Find where the given text appears and provide that cell's center as [X, Y] coordinate. 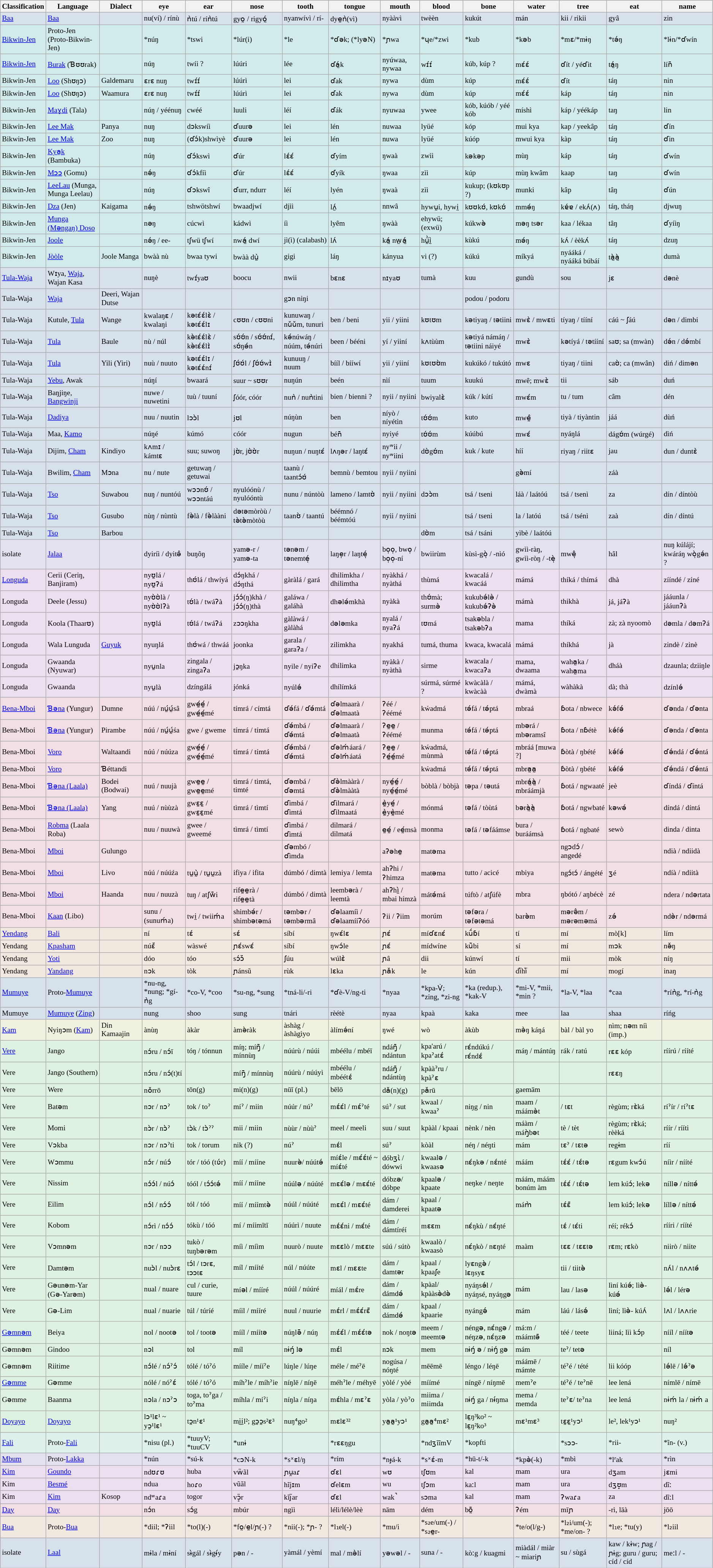
dhilimkha / dhilimtha [355, 580]
*kopfti [489, 1443]
ehywü; (exwü) [441, 223]
kúóp [489, 139]
water [536, 6]
dzaunla; dziiŋle [688, 666]
kaa / lékaa [583, 223]
kuu [489, 278]
cóór [257, 434]
barə̀m [536, 916]
*ɲwa [400, 40]
mal / mə̀lí [355, 1553]
táŋ, tháŋ [634, 207]
suu / suut [400, 1128]
Kobom [73, 1226]
dyiríì / dyitə̂ [164, 554]
*nu-ng, *nung; *gí-ǹg [164, 992]
máám [536, 1162]
*mbì [583, 1459]
tɛ̰ɛ̰¹yɔ¹ [583, 1422]
ɗún [688, 190]
bərà̰à̰ [536, 808]
ḛ̀yḛ́ / ḛ̀yḛ̀mé [400, 808]
míˀ / miin [257, 1107]
bén̄ [355, 434]
bemnù / bemtou [355, 473]
nyáŋlá [583, 434]
Wange [121, 320]
*mi-V, *mii, *min ? [536, 992]
mogí [634, 971]
vũãl [257, 1485]
Proto-Lakka [73, 1459]
Burak (Ɓʊʊrak) [73, 64]
záà [634, 473]
tɛ́ [209, 933]
ʃóór, cóór [257, 397]
inaŋ [688, 971]
nyááká / nyááká búbáí [583, 257]
nu(ví) / rínù [164, 18]
ǹtú / ríǹtú [209, 18]
Beiya [73, 1332]
níllə / níttə́ [688, 1184]
rák / ratú [583, 1051]
méhˀle / méhyē [355, 1383]
rííri / rííté [688, 1226]
bien / bienni ? [355, 397]
Kosop [121, 1497]
líllə / níttə́ [688, 1205]
beén [355, 380]
mííle / mííˀe [257, 1366]
*ɗè-V/ng-ti [355, 992]
kaw / kɨw; ɲag / ɲɨg; guru / guru; cíd / cíd [634, 1553]
láà / laátóú [536, 494]
shaa [634, 1013]
mḭḭl²; gɔ̰ɔ̰s²ɛ³ [257, 1422]
kwalaŋɛ / kwalaŋi [164, 320]
*kpə̀(-k) [536, 1459]
lau / lasə [583, 1290]
nɔ̀r / nɔ̀ˀ [164, 1128]
mwê̩ [583, 554]
núú / núúza [164, 752]
mɛ́hla / mɛˀɛ [355, 1400]
nɨḿ la / nɨḿ a [688, 1400]
twíi ? [209, 64]
téˀé / teˀnē [583, 1383]
*co-V, *coo [209, 992]
lée [305, 64]
kii / rikii [583, 18]
mbúr [257, 1510]
súú / sútò [400, 1247]
nung [164, 1013]
míímé [441, 1383]
dʊ̀gʊ́m [441, 451]
*rím [355, 1459]
la / latóú [536, 516]
mə̀ŋ káŋá [536, 1030]
dín / díntú [688, 516]
sɨ̀gál / sɨ̀gɨ́y [209, 1553]
núú / nṵ́ṵ́śa [164, 730]
nə́ŋ / ee- [164, 240]
bura / buráámsà [536, 830]
máàm / máŋ̀bət [536, 1128]
míl / mííté [257, 1267]
míál / mɛ́re [355, 1290]
ʔḛḛ / ʔḛ́ḛ́mé [400, 752]
dám / dámtíréí [400, 1226]
*rɛɛŋgu [355, 1443]
kʌmɪ / kámtɛ [164, 451]
nyʊ̰lá / nyʊ̰ʔá [164, 580]
Dadiya [73, 418]
tu / tum [583, 397]
sunu / (sunuḿa) [164, 916]
*lʳak [634, 1459]
wak ̚ [400, 1497]
tuù / tuuní [209, 397]
dháà [634, 666]
dén [688, 397]
nyʷii / nyʷiini [400, 451]
mmə́ŋ [536, 207]
djìì [305, 207]
huba [209, 1472]
ríí [688, 1145]
sou [583, 278]
nyàkhá / nyàthá [400, 580]
*sú-k [209, 1459]
mónmá [441, 808]
teˀɛ/ teˀna [583, 1400]
ndʷaɾa [164, 1497]
ŋwé [400, 1030]
tʃwü tʃwí [209, 240]
tuum [441, 380]
nɔ́lé / nɔ́ˀɔ́ [164, 1366]
kuukú [489, 380]
lúŋle / lúŋe [305, 1366]
mwɛ̀ [536, 341]
*rìn [688, 1459]
tà̰à̰ [634, 257]
mbra̰a̰ [536, 769]
nunu / núntòù [305, 494]
ʔéé / ʔéémé [400, 708]
*caa [634, 992]
mɛ́ɛ́l / mɛ́ɛ́tə [355, 1332]
kwaca, kwacalá [489, 645]
tutto / acicé [489, 873]
mbráá [muwa ?] [536, 752]
íì [305, 223]
ʔém [536, 1510]
hoɾo [209, 1485]
ndáŋ̄ / ndántùŋ [400, 1073]
nɔ́ru / nɔ́ī [164, 1051]
kpaalə / kpaate [441, 1184]
kẃadmá, mùnmà [441, 752]
Waja [73, 299]
mii [583, 959]
nyaa [400, 1013]
súrmá, súrmé ? [441, 687]
gwɛ̰ɛ̰ / gwɛ̰ɛ̰mé [209, 808]
dzínlə́ [688, 687]
nuɔ̀l / nuɔ̀rɛ [164, 1267]
ngɔ́tɔ́ / ángété [583, 873]
mɛɛm [441, 1226]
réí; rékɔ́ [634, 1226]
leembərà / leemtà [355, 894]
bɛnɛ [355, 278]
riyaŋ / riitɛ [583, 451]
jɛ [634, 278]
ɗít [583, 81]
yii / yiiní [400, 363]
máámē / mámte [536, 1366]
míɗɛnɛ́ [441, 933]
Mɔna [121, 473]
Kaan (Libo) [73, 916]
Proto-Jen (Proto-Bikwin-Jen) [73, 40]
Deeri, Wajan Dutse [121, 299]
rɛ́ndúkú / rɛ́ndɛ́ [489, 1051]
nuurə̀/ núútə́ [305, 1162]
meːl / - [688, 1553]
mēēmē [441, 1366]
já, jáʔà [634, 602]
àmə̀ràk [257, 1030]
tree [583, 6]
*rii- [634, 1443]
bwaará [209, 380]
təfá / tòùtá [489, 808]
mɛ́rl / mɛ́ɛ́rɛ̄ [355, 1311]
ɗyím [355, 156]
súˀ / sut [400, 1107]
sewò [634, 830]
nyṵlà [164, 687]
duń [688, 380]
rɛgum kwɔ́ú [634, 1162]
vi (?) [441, 257]
téé / teete [583, 1332]
liiná; lìì kɔ́p [634, 1332]
tsá / tsénì [583, 516]
cul / curie, tuure [209, 1290]
tʊ́là / twáʔà [209, 602]
jà [634, 645]
kwàcàlà / kwàcàà [489, 687]
wɪ́ɪ́ [441, 64]
*lúr(i) [257, 40]
twɪ́yaʊ [209, 278]
tʃɔm [441, 1485]
shimbə́r / shimbətəmá [257, 916]
*lɨn/*ɗwín [688, 40]
Jalaa [73, 554]
ríˀír / ríˀtɛ [688, 1107]
Proto-Fali [73, 1443]
ànùŋ [164, 1030]
àkàr [209, 1030]
morúm [441, 916]
ɗít / yéɗit [583, 64]
jʊl [257, 418]
*ɥe/*zwi [441, 40]
tʊ́lá / twáʔá [209, 623]
ní [164, 933]
lemiya / lemta [355, 873]
diń / dimən [688, 363]
nyuwaa [400, 110]
dii [441, 959]
kɐ́ɐ / ekʌ́(ʌ) [583, 207]
ʔwaɾa [583, 1497]
ɗín [688, 127]
téˀé / tété [583, 1366]
léngo / léŋē [489, 1366]
kʌtùùm [441, 341]
nyanwívì / rí- [305, 18]
LeeLau (Munga, Munga Leelau) [73, 190]
nɪyaʊ [400, 278]
díndá / díntá [688, 808]
ndera / ndərtata [688, 894]
nuŋè [164, 278]
kətɛ́ɛ́lɪ / kətɛ́ɛ́nɪ́ [209, 363]
kâp [583, 190]
mùŋ kwâm [536, 172]
nɔ́r / núɔ́ [164, 1162]
kunuuŋ / nuum [305, 363]
láŋ [355, 257]
dumà [688, 257]
mərə̂m / mərəməmá [583, 916]
bwiirùm [441, 554]
núúr / núˀ [305, 1107]
nyiyé [400, 434]
Kya̰k (Bambuka) [73, 156]
nɨŋ́ ə / nɨŋ́ gə [489, 1350]
mídwíne [441, 946]
mui kya [536, 127]
hâl [634, 554]
nik (?) [257, 1145]
*kpa-V̀; *zing, *zi-ng [441, 992]
núú / núúźa [164, 873]
kũ̀bi [489, 946]
tənəm / tənemté̩ [305, 554]
been / bééni [355, 341]
zingala / zingaʔa [209, 666]
lɔɔ̀l [209, 418]
*ĩn- (v.) [688, 1443]
kúnwí [489, 959]
Bwilim, Cham [73, 473]
Proto-Mumuye [73, 992]
jau [634, 451]
kpàal/ kpààsə̀də̀ [441, 1290]
*mu/i [400, 1527]
dín / díntòù [688, 494]
shoo [209, 1013]
règùm; rɛ̀ká; rèèká [634, 1128]
núúlə / núúté [305, 1184]
lʌ̰́ [355, 207]
miima / miimda [441, 1400]
câm [634, 397]
mbərá / mbəramsî [536, 730]
ahʔhi / ʔhimza [400, 873]
le [441, 971]
ɗəmbá / ɗəmtá [305, 786]
ndə̀r / ndərmá [688, 916]
dóbzə/ dóbpe [400, 1184]
nyakhá [400, 645]
núŋlə̄ / núŋ [305, 1332]
jì(ì) (calabash) [305, 240]
thùmá [441, 580]
Mbum [23, 1459]
Dza (Jen) [73, 207]
tór / tóó (tʋ́r) [209, 1162]
Language [73, 6]
yəwəl / - [400, 1553]
dɔkswíì [209, 127]
má:m / máámtə̄ [536, 1332]
kĩj̃ar [305, 1497]
yí / yiiní [400, 341]
Mumuye (Zing) [73, 1013]
níŋla / níŋa [305, 1400]
mwḛ̂ [536, 418]
nɛ́ŋkò / nɛŋté [489, 1247]
lím [688, 933]
dĩ̀hĩ̀ [536, 971]
nnwâ [400, 207]
sʊ́ʊ́n / sʊ́ʊ́nɪ́, sʊ́ŋə́n [257, 341]
tiyaŋ / tiini [583, 363]
nɔla / nɔˀɔ [164, 1400]
ɗilmará / ɗilmaatá [355, 808]
ndíà / ndiità [688, 873]
kwacala / kwacaʔa [489, 666]
ɓotá / ngwbaté [583, 808]
kádwì [257, 223]
tímrá / címtá [257, 708]
mama [536, 623]
dĩːl [688, 1497]
ŋbótó / aŋbécè [583, 894]
lii kóóp [634, 1366]
dĩː [688, 1485]
núúl / núúté [305, 1205]
nìí [400, 380]
ndáŋ̄ / ndántun [400, 1051]
lʌl / lʌʌrie [688, 1311]
ear [209, 6]
lʌŋər / laŋtɛ́ [355, 451]
təmbər / təmbərmâ [305, 916]
kətíyá / tətííní [583, 341]
dən / dimbi [688, 320]
Gwaanda [73, 687]
tok / torum [209, 1145]
kún [489, 971]
nual / nuarie [164, 1311]
djwuŋ [688, 207]
ɗíndá / ɗíntá [688, 786]
taanʊ̀ / taantú [305, 516]
Guyuk [121, 645]
Maa, Kamo [73, 434]
núŋé [164, 434]
kukubə́lə̀ / kukubə́ʔə̀ [489, 602]
galáwa / galáhà [305, 602]
dyḛǹ(vì) [355, 18]
lélì/lélè/lèè [355, 1510]
*núŋ [164, 40]
lə́l / lérə [688, 1290]
sɔ́g [209, 1510]
nuul / nuurie [305, 1311]
mbraá [536, 708]
dəmla / dəmʔá [688, 623]
bàl / bàl yo [583, 1030]
nogúsa / nóŋté [400, 1366]
twḭ / twiiḿa [209, 916]
getuwaŋ / getuwai [209, 473]
ɗɔ́kswì [209, 156]
bo̩o̩, bwo̩ / bo̩o̩-ní [400, 554]
nííl / níítə [688, 1332]
*ríǹg, *rí-ǹg [688, 992]
regɨm [634, 1145]
ɗá̰k [355, 64]
nyʊ̰lá [164, 623]
Yandang [73, 971]
joonka [257, 645]
Nyiŋɔm (Kam) [73, 1030]
dzuŋ [688, 240]
ɗin [688, 139]
garala / garaʔa / [305, 645]
Waamura [121, 93]
túftò / atʃúfè [489, 894]
cʊʊn / cʊʊni [257, 320]
rɛɛ kóp [634, 1051]
nuurò / nuute [305, 1247]
dinda / dinta [688, 830]
sɛ́ [257, 933]
núˀ [305, 1145]
ɗyíìŋ [688, 223]
miàdál / miàr ~ miariɲ [536, 1553]
Nissim [73, 1184]
thʊ́mà; surmə̀ [441, 602]
tʊmá [441, 623]
níyò / níyétìn [400, 418]
kwaalə / kwaasə [441, 1162]
ŋwɛ́lɛ [355, 933]
lʌ́ [355, 240]
jɔ́ɔ́(ŋ)khà / jɔ́ɔ́(ŋ)thà [257, 602]
dʒam [634, 1472]
tshwötshwí [209, 207]
cáú ~ ʃáú [634, 320]
gàràlá / gará [305, 580]
rùk [305, 971]
nuú / nuujà [164, 786]
thikhà [583, 602]
eat [634, 6]
tóŋ / tónnun [209, 1051]
mámà [536, 602]
sɔ́ɔ̃́ [257, 959]
àshàg / àshàgìyo [305, 1030]
Haanda [121, 894]
núɛ̃́ [164, 946]
rɛm; rɛkò [634, 1247]
lyén [355, 190]
kap / yeekâp [583, 127]
Besmé [73, 1485]
zííndé / zíné [688, 580]
mí / míímītī [257, 1226]
ben / beni [355, 320]
kúkwə̀ [489, 223]
kʊʊkʊ́, kʊkʊ́ [489, 207]
tuŋ / atʃw̄i [209, 894]
dǎ(n)(g) [400, 1090]
buŋôŋ [209, 554]
nwá̰ dwí [257, 240]
dələmka [355, 623]
kəwə́ [634, 808]
cwéé [209, 110]
nuŋun / nuŋtɛ́ [305, 451]
kətiyaŋ / tətiini [489, 320]
gundù [536, 278]
mbrá̰à̰ / mbráámjà [536, 786]
mama, dwaama [536, 666]
suu; suwoŋ [209, 451]
gwee / gweemé [209, 830]
*su-ng, *sung [257, 992]
tiyà / tiyàntin [583, 418]
ɲâ [400, 959]
Wɪya, Waja, Wajan Kasa [73, 278]
*to(l)(-) [209, 1527]
kpààˀru / kpàˀɛ [441, 1073]
núúrù / núúi [305, 1051]
suur ~ sʊʊr [257, 380]
nyalá / nyaʔá [400, 623]
Gə-Lim [73, 1311]
*la-V, *laa [583, 992]
mwɛ́ [536, 434]
tii / tiitə̀ [583, 1267]
ŋwaa [400, 172]
waha̰ka / waha̰ma [583, 666]
zɔɔŋkha [257, 623]
lameno / lamtʊ̀ [355, 494]
nuú / nùùzà [164, 808]
Jòòle [73, 257]
lìní kúə́; lìə̀- kúə́ [634, 1290]
ywee [441, 110]
toga, toˀga / toˀma [209, 1400]
wàhàkà [583, 687]
gwe / gweme [209, 730]
rèétè [355, 1013]
ahʔhḭ̀ / mbai hímzà [400, 894]
kəkəp [489, 156]
ɓotá / ngwaaté [583, 786]
gàlàwá / gàlàhá [305, 623]
yii / yiini [400, 320]
dzíngálá [209, 687]
kətiyá námáŋ / tətiini náiyé [489, 341]
Baŋjiŋe, Bangwinji [73, 397]
Ɓéttandi [121, 769]
Fali [23, 1443]
kpààl / kpaai [441, 1128]
dágʊ́m (wúrgé) [634, 434]
kʊtʊʊ̀m [441, 363]
Baanma [73, 1400]
wò [441, 1030]
tol / tootə [209, 1332]
pən / - [257, 1553]
nuŋún [305, 380]
meel / meeli [355, 1128]
tukò / tuŋbərəm [209, 1247]
mòk [634, 959]
Joole [73, 240]
thʊ́wá / thwáá [209, 645]
*tná-li/-ri [305, 992]
fə̀là / fə̀lààni [209, 516]
jōō [688, 1510]
bwàà dṵ̀ [257, 257]
məŋ tsər [536, 223]
Deele (Jessu) [73, 602]
-rì, lāà [634, 1510]
mbéélu / mbéétɛ́ [355, 1073]
yìbè / laátóú [536, 533]
mámá, dwàmà [536, 687]
nyulóónù / nyulóóntù [257, 494]
Eilim [73, 1205]
kúkú [489, 257]
dɔɔ̀m [441, 494]
nɔ́rì / nɔ́ɔ́ [164, 1226]
mbra [536, 894]
mbiya [536, 873]
súˀ [400, 1145]
caʊ̀; ca (mwân) [634, 363]
núŋí [164, 380]
káp / yéékáp [583, 110]
Din Kamaajin [121, 1030]
tɛ́ɛ̄ [583, 1205]
ɗə́fá / ɗə́mtá [305, 708]
mɨla / mɨní [164, 1553]
míŋ̄ / mínnùŋ [257, 1073]
*l₁e; *tu(y) [634, 1527]
nyile / nyiʔe [305, 666]
Gusubo [121, 516]
mɛɛlò / mɛɛte [355, 1247]
nɔr / nɔˀti [164, 1145]
lin [688, 110]
mwɛ́m [536, 397]
míhˀle / míhˀie [257, 1383]
teˀ/ tetə [583, 1350]
ʔḛḛ / ʔéémé [400, 730]
timrá / timtá, timté [257, 786]
yòlé / yòé [400, 1383]
tɔ̰n¹ɛ¹ [209, 1422]
togor [209, 1497]
mám̀ [536, 1205]
jeè [634, 786]
nɨŋ́ lə [305, 1350]
kunuwaŋ / nǔǔm, tunuri [305, 320]
níl [688, 1350]
Wɔmmu [73, 1162]
mii / miin [257, 1128]
ḛḛ́ / eḛ́msà [400, 830]
néŋ / néŋti [489, 1145]
tsá / tsenì [583, 494]
*sˣɛ́-m [441, 1459]
nu / nute [164, 473]
kpaal / kpaatə [441, 1205]
Vɔmnəm [73, 1247]
boocu [257, 278]
kòːg / kuagmi [489, 1553]
cúcwì [209, 223]
dhilimka [355, 666]
míí / míímtə̀ [257, 1205]
*ka (redup.), *kak-V [489, 992]
ndià / ndiidà [688, 851]
kpaà [441, 1013]
kúk / kútí [489, 397]
twèèn [441, 18]
ʒé [634, 873]
sí [536, 946]
*sˣɛl/ŋ [305, 1459]
nìm; nəm níì (imp.) [634, 1030]
bwaa tywi [209, 257]
nɛ́ŋkə / nɛ́nté [489, 1162]
ɗəlaamíì / ɗəlaamííʔóó [355, 916]
kúb, kúp ? [489, 64]
bwaadjwí [257, 207]
wʊ [400, 1472]
hĩjɪm [305, 1485]
*diil; *ʔiil [164, 1527]
máám, máám bonúm àm [536, 1184]
nuŋ² [688, 1422]
Momi [73, 1128]
zin [688, 18]
nuŋ / nuntóú [164, 494]
nùùr / nùùˀ [305, 1128]
nɔ́ru / nɔ́(t)tí [164, 1073]
neŋke / neŋte [489, 1184]
Koola (Thaarʊ) [73, 623]
tól / tóó [209, 1205]
bòblà / bòbjà [441, 786]
Gindoo [73, 1350]
Robma (Laala Roba) [73, 830]
kányua [400, 257]
ɓotá / ngbaté [583, 830]
núú / nṵ́ṵ́sâ [164, 708]
mouth [400, 6]
wu [400, 1485]
ngìì [305, 1510]
kuto [489, 418]
Bodei (Bodwai) [121, 786]
Dijim, Cham [73, 451]
Mɔɔ (Gomu) [73, 172]
ɗə̀lmààrà / ɗə̀lmààtà [355, 786]
ifiya / ifita [257, 873]
dóo [164, 959]
míshì [536, 110]
mem [441, 1350]
núŋùn [305, 418]
ɲánsũ [257, 971]
Batəm [73, 1107]
yòla / yòˀo [400, 1400]
memˀe [536, 1383]
Kpasham [73, 946]
ká̰ nw̰á̰ [400, 240]
rɛɛŋ [634, 1073]
míɛ́le / mɛ́ɛ́té ~ míɛ́té [355, 1162]
ɗák [355, 110]
dətəmòròù / tə̀tə̀mòtòù [257, 516]
kpaal / kpaaʃe [441, 1267]
*tuuyV; *tuuCV [209, 1443]
jɛmi [688, 1472]
nuwa [400, 139]
bēlō [355, 1090]
tsakəbla / tsakəbʔa [489, 623]
thíkhá [583, 645]
maam / máámə̀t [536, 1107]
name [688, 6]
*tswi [209, 40]
nəŋ [164, 223]
thíká [583, 623]
tʃʊm [441, 1472]
gwḛḛ / gwḛḛmé [209, 786]
tɛɛ / tɛɛtə [583, 1247]
zaà [634, 516]
ŋwɔ́le [355, 946]
túl / túríé [209, 1311]
Laal [73, 1553]
Damtəm [73, 1267]
Kutule, Tula [73, 320]
dhà [634, 580]
míəl / mííré [257, 1290]
kób, kúób / yéé kób [489, 110]
mwui kya [536, 139]
kətɛ́ɛ́lɛ̀ / kətɛ́ɛ́lɪ [209, 320]
maàm [536, 1247]
mi(n)(g) [257, 1090]
munki [536, 190]
luuli [257, 110]
su / sùgá [583, 1553]
mema / memda [536, 1400]
lɛ̰ŋ³ko² ~ lɛ̰ŋ²ko³ [489, 1422]
kukúkó / tukútó [489, 363]
tá̰ŋ [634, 64]
nɔl [164, 1350]
thʊ́lá / thwíyá [209, 580]
Gəunəm-Yar (Gə-Yarəm) [73, 1290]
tol [209, 1350]
mə́ŋ [536, 240]
zindè / zinè [688, 645]
nwii [305, 278]
dilmará / dilmatá [355, 830]
mán [536, 18]
ɗyík [355, 172]
hṵ̈̀ḭ̀ [441, 240]
/ tɛt [583, 1107]
nyúlə́ [305, 687]
kùkú [489, 240]
nɨŋ́ ga / nɨ́ŋma [489, 1400]
tíyaŋ / tííní [583, 320]
néngə, nɛ́ngə / néŋzə, nɛ́ŋzə [489, 1332]
tè / tèt [583, 1128]
béémnó / béémtóú [355, 516]
nyàkà [400, 602]
gə̀mí [536, 473]
míil / mííré [257, 1311]
*le [305, 40]
kuk / kute [489, 451]
mɛlɛ³² [355, 1422]
nyṵnla [164, 666]
níŋ [688, 959]
zə́ [634, 916]
mɛɛ́lə / mɛɛ́té [355, 1184]
nɔ́ɔ́l / núɔ́ [164, 1184]
ʔii / ʔiim [400, 916]
ɗəmbó / ɗìmda [305, 851]
kaka [489, 1013]
tōn(g) [209, 1090]
dɔ́ŋkhá / dɔ́ŋthá [257, 580]
kpa'arú / kpaˀatɛ́ [441, 1051]
míŋ; míŋ̄ / mínnùŋ [257, 1051]
nām [400, 1510]
tsá / tsáni [489, 533]
Were [73, 1090]
laa [583, 1013]
wúlɛ̀ [355, 959]
ndua [164, 1485]
kaap [583, 172]
nɔr / nɔɔ [164, 1247]
Cerii (Ceriŋ, Banjiram) [73, 580]
dóbʒɩ̀ / dówwi [400, 1162]
nyʊ̀ʊ̀là / nyʊ̀ʊ̀lʔà [164, 602]
Panya [121, 127]
nǒrrō [164, 1090]
Barbou [121, 533]
*sɔɔ- [583, 1443]
ɗurr, ndurr [257, 190]
*l₁el(-) [355, 1527]
bwàà nù [164, 257]
nose [257, 6]
mò[k] [634, 933]
ʃʊ́ʊ́l / ʃʊ́ʊ́wɪ̀ [257, 363]
təfəra / təfətəmá [489, 916]
nɔ́l / nɔ́ɔ́ [164, 1205]
méle / méˀē [355, 1366]
Kindiyo [121, 451]
dìń [688, 434]
kúmó [209, 434]
podou / podoru [489, 299]
dənè [688, 278]
dʊ̀m [441, 533]
ɓota / nɓétè [583, 730]
mátə́má [441, 894]
mɛl / mɛɛte [355, 1267]
yamə-r / yamə-ta [257, 554]
ben [355, 418]
nʌ́l / nʌʌtə́ [688, 1267]
eye [164, 6]
tumà [441, 278]
kə̀tɛ́ɛ́lɛ̀ / kə̀tɛ́ɛ́lɪ̀ [209, 341]
Goundo [73, 1472]
yàmál / yèmí [305, 1553]
munma [441, 730]
nuù / nuuto [164, 363]
kʌ́ / èèkʌ́ [583, 240]
nù / núl [164, 341]
tókù / tóó [209, 1226]
mbéélu / mbéī [355, 1051]
núl / núúte [305, 1267]
Galdemaru [121, 81]
bone [489, 6]
təpa / təutá [489, 786]
nuu / nuutin [164, 418]
lɔ¹lɛ¹ ~ yɔ̰¹lɛ¹ [164, 1422]
kṹɓí [489, 933]
Zoo [121, 139]
Waltaandi [121, 752]
tɛ́ / tɛ́ti [583, 1226]
míkyá [536, 257]
aʔəhḛ [400, 851]
*te/o(l/g-) [536, 1527]
níŋlē / níŋē [305, 1383]
*nisu (pl.) [164, 1443]
bwiyalɛ̀ [441, 397]
jónká [257, 687]
*nyaa [400, 992]
mɛɛ́l / mɛɛ́té [355, 1205]
ɗelɛm [355, 1485]
nuwe / nuwetini [164, 397]
Dumne [121, 708]
tɛˀ / tɛtə [583, 1145]
nūī (pl.) [305, 1090]
tṵṵ̀ / tṵṵzà [209, 873]
zilimkha [355, 645]
bō̰ [489, 1510]
Dialect [121, 6]
Yebu, Awak [73, 380]
lyɛngə̀ / lɛŋsyɛ [489, 1267]
nɔr / nɔˀ [164, 1107]
ndʊɾʊ [164, 1472]
laŋe̩r / laŋté̩ [355, 554]
núŋ / yéénuŋ [164, 110]
nugun [305, 434]
lyêm [355, 223]
nɛ́ŋkù / nɛ́ŋté [489, 1226]
dhílímká [355, 687]
*fo̰/ḛl/ɲ(-) ? [257, 1527]
kòàl [441, 1145]
sɔma [441, 1497]
máŋ / mántúŋ [536, 1051]
jɔ̰ŋka [257, 666]
*s₂e/um(-) / *s₂ḛr- [441, 1527]
lɛka [355, 971]
kwaalò / kwaasò [441, 1247]
tongue [355, 6]
níngē / níŋmē [489, 1383]
tóól / tɔ́ɔ́tə́ [209, 1184]
Yili (Yiri) [121, 363]
mɛ¹mɛ³ [536, 1422]
tii [583, 380]
nyààvì [400, 18]
Yoti [73, 959]
*mɛ/*mɨŋ [583, 40]
nyàkà / nyàthà [400, 666]
tnári [305, 1013]
ɲɛ́swɛ́ [257, 946]
*nún [164, 1459]
pǎrū [441, 1090]
Suwabou [121, 494]
ya̰a̰¹yɔ¹ [400, 1422]
gwìì-ràŋ, gwìì-ròŋ / -tè̩ [536, 554]
Munga (Məngaŋ) Doso [73, 223]
*nii(-); *ɲ- ? [305, 1527]
ŋwàà [400, 223]
àkùb [489, 1030]
gɔn niŋi [305, 299]
sirme [441, 666]
nímlē / nímē [688, 1383]
Pirambe [121, 730]
nuwaa [400, 127]
tɔ̀k / tɔ̀ˀˀ [209, 1128]
dʒʊ̝m [634, 1485]
mùŋ [536, 156]
kə́núwáŋ / núúm, tə́núri [305, 341]
vɔ̝̃r [257, 1497]
mee [536, 1013]
Livo [121, 873]
nuŋ kúlájí; kwáráŋ wò̩gə́n ? [688, 554]
láú / lásə́ [583, 1311]
wàswé [209, 946]
*tə́ŋ [634, 40]
Jango (Southern) [73, 1073]
*l₂i/um(-); *me/on- ? [583, 1527]
dám / damtər [400, 1267]
*unɨ [257, 1443]
dém [441, 1510]
taanù / taantɔ́ʊ́ [305, 473]
Wala Lunguda [73, 645]
nok / noŋtə [400, 1332]
*kub [489, 40]
monma [441, 830]
kàp [583, 139]
ga̰a̰⁴mɛ² [441, 1422]
ríírú / rííté [688, 1051]
rifḛḛrà / rifḛḛtà [257, 894]
mwɛ [536, 363]
gigi [305, 257]
mɛ́ɛ́ni / mɛ́té [355, 1226]
bííl / bííwí [355, 363]
tɔ́l / tɔrɛ, tɔɔtɛ [209, 1267]
kwacalá / kwacáá [489, 580]
hywṵi, hywḭ [441, 207]
míì / míìm [257, 1247]
*nɟá-k [400, 1459]
mwɛ̀ / mwɛti [536, 320]
Maɣdi (Tala) [73, 110]
Gwaanda (Nyuwar) [73, 666]
nènk / nèn [489, 1128]
tòk [209, 971]
kaːl [489, 1485]
*kəb [536, 40]
mɛ́ɛ́l / mɛ́ˀté [355, 1107]
dám / damderei [400, 1205]
mīɲ [583, 1510]
thíká / thímá [583, 580]
Classification [23, 6]
təfá / təfáámse [489, 830]
jáá [634, 418]
híí [536, 451]
kukút [489, 18]
ɗəlḿáará / ɗəlḿáatá [355, 752]
Bua [23, 1527]
nùŋ / nùntù [164, 516]
*ɗək; (*lyəN) [355, 40]
tóo [209, 959]
nual / nuare [164, 1290]
Vɔkba [73, 1145]
*hū-t/-k [489, 1459]
gyo̰ / rigyó̰ [257, 18]
Proto-Bua [73, 1527]
nə̌ŋ [688, 946]
də́n / də́mbí [688, 341]
nyḛ́ḛ́ / nyḛ́ḛ́mé [400, 786]
dùń [688, 418]
Gulungo [121, 851]
(ɗɔ́k)shwìyè [209, 139]
nuu / nuuzà [164, 894]
núúl / núúré [305, 1290]
nuu / nuuwà [164, 830]
blood [441, 6]
*cɔN-k [257, 1459]
Jango [73, 1051]
kùsì-gò̩ / -nìó [489, 554]
lə́lē / lə́ˀə [688, 1366]
gaemām [536, 1090]
zé [634, 894]
mííl / míítə [257, 1332]
Yang [121, 808]
nuŋ⁴go² [305, 1422]
nyángə́ [489, 1311]
nɔ́n [164, 1510]
míhla / míˀi [257, 1400]
lìní; lìə̀- kúʌ́ [634, 1311]
ngɔdɔ́ / angedé [583, 851]
dun / duntɛ̀ [688, 451]
tooth [305, 6]
ɗɔ́kfíì [209, 172]
règùm; rɛ̀ká [634, 1107]
dhələ́mkhà [355, 602]
Bali [73, 933]
zà; zà nyoomò [634, 623]
míl [257, 1350]
kʊtʊm [441, 320]
ríír / rííti [688, 1128]
niŋg / nin [489, 1107]
kpaal / kpaarie [441, 1311]
mɔk [634, 946]
nólé / nóˀɛ́ [164, 1383]
nuǹ / nuǹtini [305, 397]
suna / - [441, 1553]
Kaigama [121, 207]
zwìì [441, 156]
ɓota / nbwece [583, 708]
saʊ; sa (mwàn) [634, 341]
níìr / nííté [688, 1162]
vw̃ãl [257, 1472]
jááunla / jááunʔà [688, 602]
*l₂iil [688, 1527]
àlímə́ní [355, 1030]
sung [257, 1013]
Baule [121, 341]
lín̄ [688, 64]
ɗɔkswî [209, 190]
tok / toˀ [209, 1107]
jʊ̀r, jʊ̀ʊ̀r [257, 451]
ríńg [688, 1013]
kóp [489, 127]
kwaal / kwaaˀ [441, 1107]
núúrì / nuute [305, 1226]
kukup; (kʊkʊp ?) [489, 190]
ɲǎk [400, 971]
nyúwaa, nywaa [400, 64]
Riitime [73, 1366]
nyuŋlá [164, 645]
sáb [634, 380]
nol / nootə [164, 1332]
nyáŋsə́l / nyáŋsé, nyáŋgə [489, 1290]
dà; thà [634, 687]
niirò / niite [688, 1247]
kúúbú [489, 434]
núúrù / núúyì [305, 1073]
ʃúu [305, 959]
meem / meemtə [441, 1332]
*ndʒĩĩmV [441, 1443]
wɔɔnʊ́ / wɔɔntáú [209, 494]
tumá, thuma [441, 645]
le², lek¹yɔ¹ [634, 1422]
ɲu̯aɾ [305, 1472]
Kam [23, 1030]
Joole Manga [121, 257]
mwê; mwɛ̀ [536, 380]
gyâ [634, 18]
lúúri [257, 64]
